Return the (x, y) coordinate for the center point of the cell that contains the specified text.  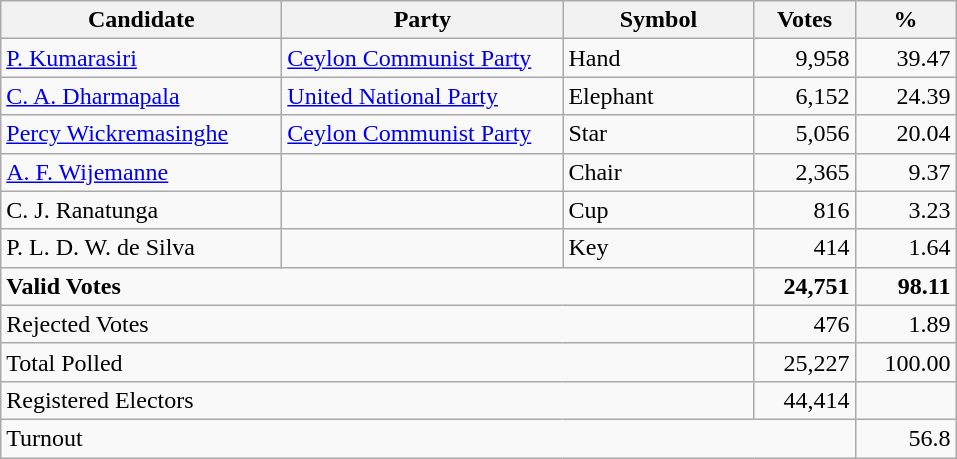
5,056 (804, 134)
Cup (658, 210)
C. A. Dharmapala (142, 96)
United National Party (422, 96)
25,227 (804, 362)
816 (804, 210)
6,152 (804, 96)
Party (422, 20)
100.00 (906, 362)
24,751 (804, 286)
Total Polled (378, 362)
3.23 (906, 210)
P. Kumarasiri (142, 58)
476 (804, 324)
1.89 (906, 324)
9,958 (804, 58)
Turnout (428, 438)
Key (658, 248)
414 (804, 248)
Votes (804, 20)
Chair (658, 172)
44,414 (804, 400)
Candidate (142, 20)
Rejected Votes (378, 324)
24.39 (906, 96)
Percy Wickremasinghe (142, 134)
56.8 (906, 438)
1.64 (906, 248)
Hand (658, 58)
Symbol (658, 20)
98.11 (906, 286)
39.47 (906, 58)
A. F. Wijemanne (142, 172)
Registered Electors (378, 400)
P. L. D. W. de Silva (142, 248)
20.04 (906, 134)
% (906, 20)
Star (658, 134)
C. J. Ranatunga (142, 210)
Valid Votes (378, 286)
9.37 (906, 172)
Elephant (658, 96)
2,365 (804, 172)
